For the text-containing cell, return its midpoint in (X, Y) coordinate format. 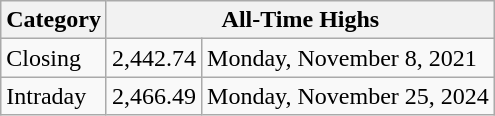
Closing (54, 58)
All-Time Highs (300, 20)
Intraday (54, 96)
2,466.49 (154, 96)
Monday, November 25, 2024 (348, 96)
Category (54, 20)
Monday, November 8, 2021 (348, 58)
2,442.74 (154, 58)
